Return [x, y] of the center of cell containing provided text 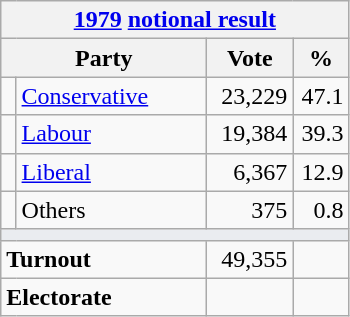
23,229 [250, 96]
Others [112, 210]
0.8 [321, 210]
Vote [250, 58]
375 [250, 210]
1979 notional result [175, 20]
Conservative [112, 96]
39.3 [321, 134]
Party [104, 58]
Labour [112, 134]
12.9 [321, 172]
Liberal [112, 172]
Electorate [104, 297]
6,367 [250, 172]
19,384 [250, 134]
% [321, 58]
Turnout [104, 259]
49,355 [250, 259]
47.1 [321, 96]
